For the text-containing cell, return its midpoint in [X, Y] coordinate format. 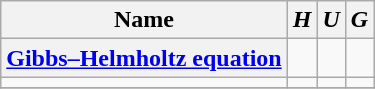
Gibbs–Helmholtz equation [144, 58]
G [359, 20]
U [331, 20]
Name [144, 20]
H [302, 20]
